Scan for the cell matching the given text and deliver its [x, y] coordinate at center. 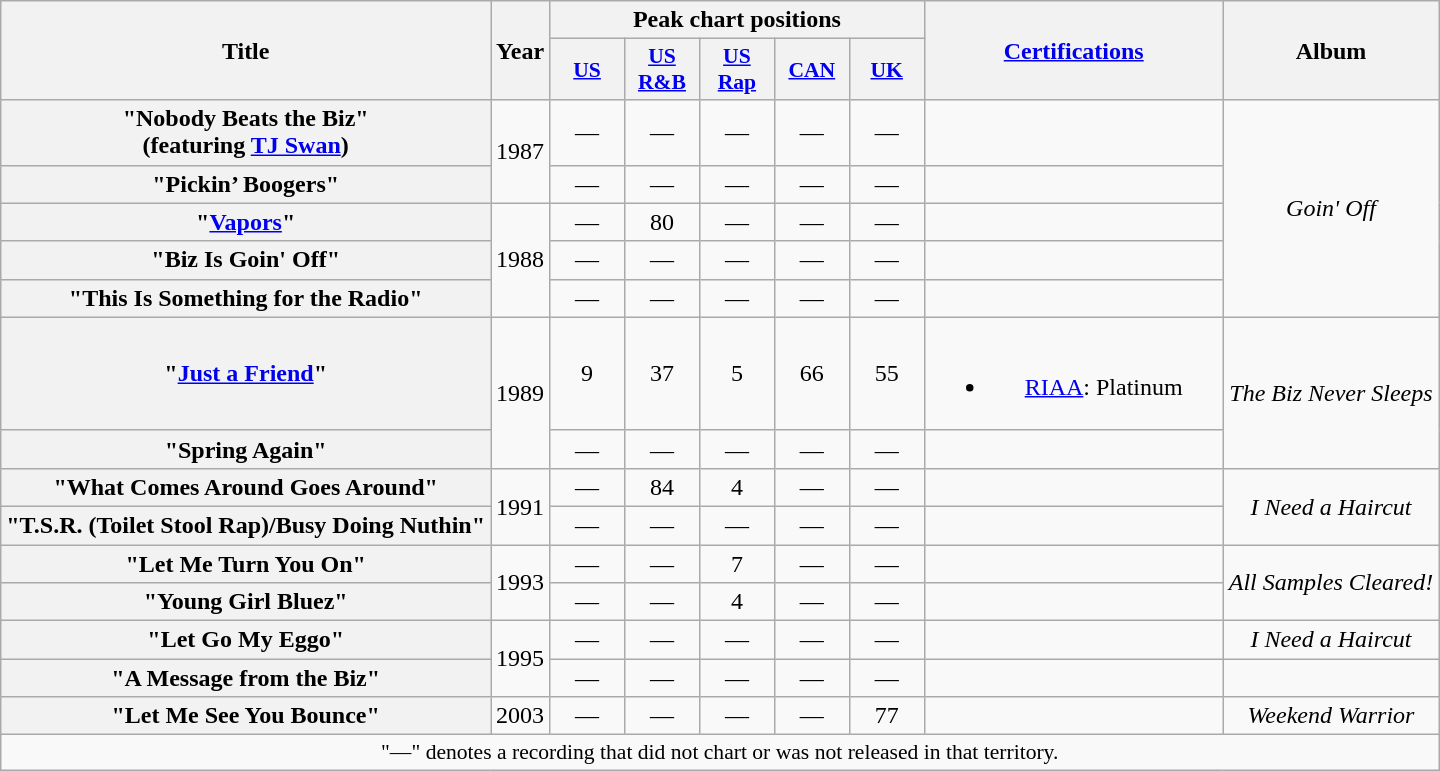
RIAA: Platinum [1074, 374]
66 [812, 374]
"A Message from the Biz" [246, 678]
77 [886, 716]
"Biz Is Goin' Off" [246, 260]
Album [1330, 50]
80 [662, 222]
84 [662, 487]
USRap [736, 70]
Goin' Off [1330, 208]
US [588, 70]
"This Is Something for the Radio" [246, 298]
All Samples Cleared! [1330, 582]
"Pickin’ Boogers" [246, 184]
UK [886, 70]
The Biz Never Sleeps [1330, 392]
1993 [520, 582]
"Vapors" [246, 222]
1987 [520, 152]
1995 [520, 659]
9 [588, 374]
Weekend Warrior [1330, 716]
"Nobody Beats the Biz"(featuring TJ Swan) [246, 132]
US R&B [662, 70]
5 [736, 374]
Title [246, 50]
1989 [520, 392]
1991 [520, 506]
"What Comes Around Goes Around" [246, 487]
"Let Go My Eggo" [246, 640]
"Spring Again" [246, 449]
CAN [812, 70]
"T.S.R. (Toilet Stool Rap)/Busy Doing Nuthin" [246, 525]
"Let Me Turn You On" [246, 563]
2003 [520, 716]
1988 [520, 260]
7 [736, 563]
"Just a Friend" [246, 374]
37 [662, 374]
"Young Girl Bluez" [246, 602]
Year [520, 50]
Certifications [1074, 50]
55 [886, 374]
Peak chart positions [738, 20]
"Let Me See You Bounce" [246, 716]
"—" denotes a recording that did not chart or was not released in that territory. [720, 753]
